Detect which cell encompasses the target text, then output its [x, y] center coordinate. 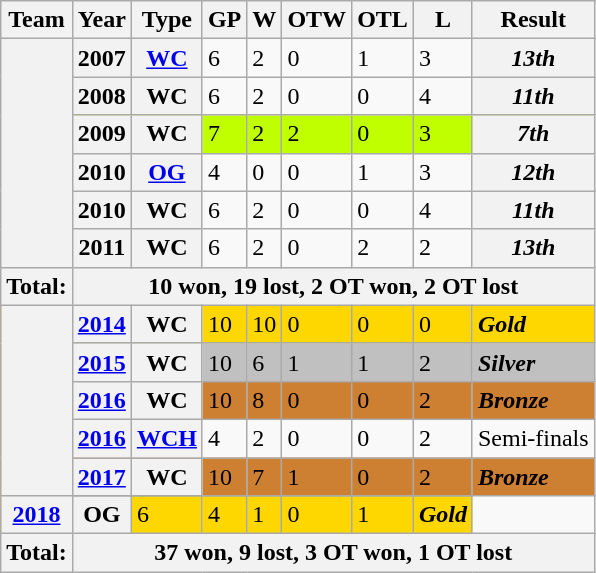
WCH [166, 438]
Result [533, 20]
L [442, 20]
2008 [102, 96]
Year [102, 20]
7th [533, 134]
2014 [102, 324]
GP [224, 20]
Type [166, 20]
2015 [102, 362]
OTL [383, 20]
Silver [533, 362]
37 won, 9 lost, 3 OT won, 1 OT lost [333, 553]
2017 [102, 477]
Team [37, 20]
2011 [102, 248]
OTW [317, 20]
Semi-finals [533, 438]
10 won, 19 lost, 2 OT won, 2 OT lost [333, 286]
8 [264, 400]
2018 [37, 515]
2009 [102, 134]
2007 [102, 58]
W [264, 20]
12th [533, 172]
